Find where the given text appears and provide that cell's center as (X, Y) coordinate. 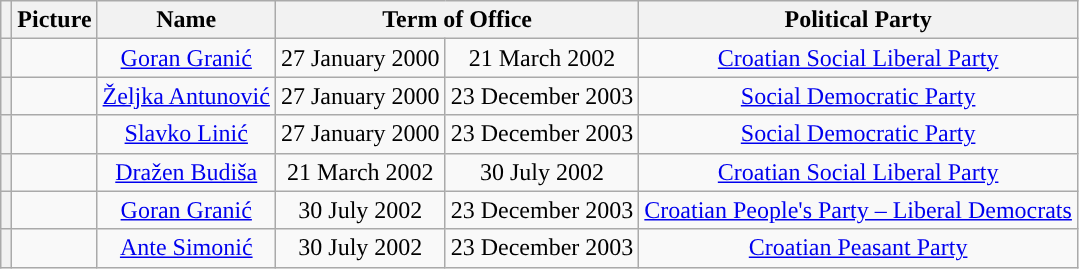
Name (186, 20)
Croatian People's Party – Liberal Democrats (858, 210)
Željka Antunović (186, 96)
Slavko Linić (186, 134)
Croatian Peasant Party (858, 248)
Dražen Budiša (186, 172)
Political Party (858, 20)
Term of Office (456, 20)
Picture (54, 20)
Ante Simonić (186, 248)
